Pinpoint the cell where the given text exists, returning its [x, y] midpoint coordinate. 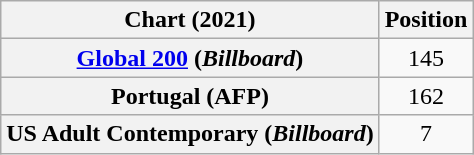
162 [426, 96]
Position [426, 20]
7 [426, 134]
Global 200 (Billboard) [190, 58]
Portugal (AFP) [190, 96]
145 [426, 58]
Chart (2021) [190, 20]
US Adult Contemporary (Billboard) [190, 134]
